Find where the given text appears and provide that cell's center as [X, Y] coordinate. 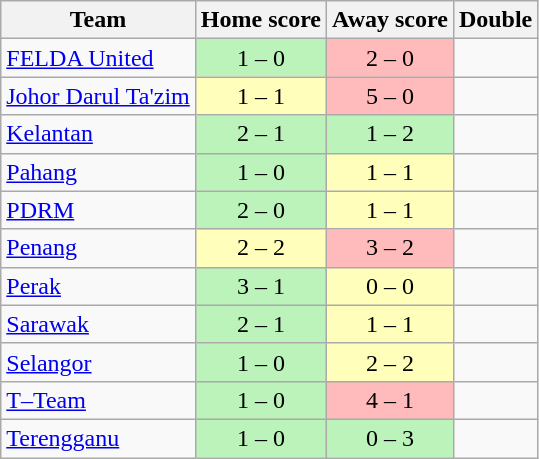
Selangor [98, 362]
Team [98, 20]
Home score [260, 20]
4 – 1 [390, 400]
Perak [98, 286]
T–Team [98, 400]
Sarawak [98, 324]
Penang [98, 248]
3 – 2 [390, 248]
0 – 0 [390, 286]
PDRM [98, 210]
1 – 2 [390, 134]
FELDA United [98, 58]
0 – 3 [390, 438]
Away score [390, 20]
Double [495, 20]
3 – 1 [260, 286]
Kelantan [98, 134]
Terengganu [98, 438]
Pahang [98, 172]
5 – 0 [390, 96]
Johor Darul Ta'zim [98, 96]
